Search for the cell housing the specified text and yield its (X, Y) center coordinate. 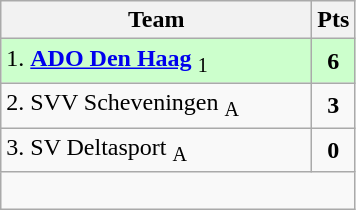
Team (156, 20)
6 (334, 61)
1. ADO Den Haag 1 (156, 61)
3 (334, 105)
2. SVV Scheveningen A (156, 105)
3. SV Deltasport A (156, 150)
0 (334, 150)
Pts (334, 20)
